Provide the (x, y) coordinate of the cell's center where the given text is located.  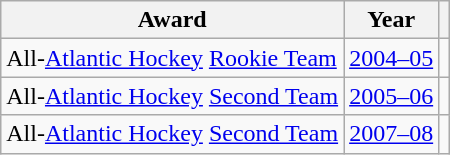
Award (172, 20)
2005–06 (392, 96)
All-Atlantic Hockey Rookie Team (172, 58)
2004–05 (392, 58)
2007–08 (392, 134)
Year (392, 20)
